Provide the (X, Y) coordinate of the cell's center where the given text is located.  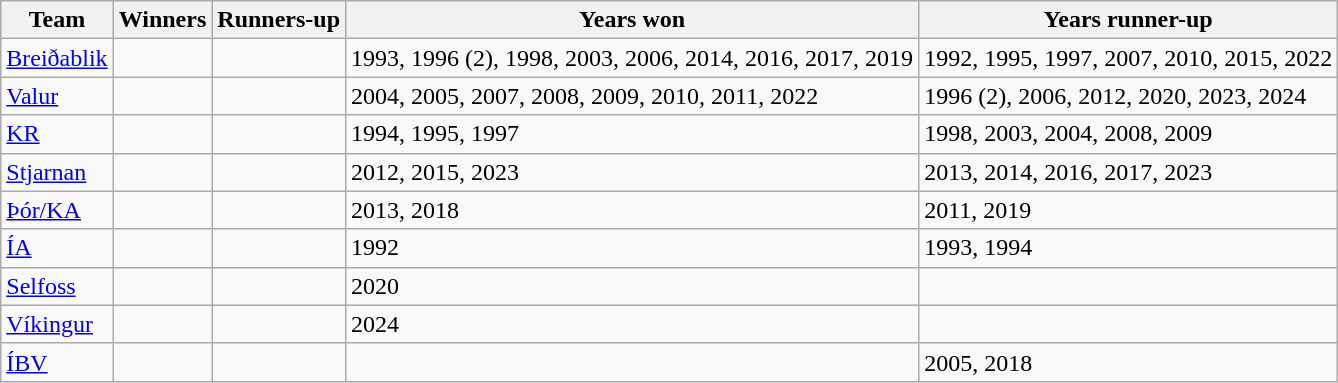
ÍA (57, 248)
2013, 2014, 2016, 2017, 2023 (1128, 172)
1992 (632, 248)
1993, 1994 (1128, 248)
2024 (632, 324)
1994, 1995, 1997 (632, 134)
2020 (632, 286)
2012, 2015, 2023 (632, 172)
Breiðablik (57, 58)
Team (57, 20)
Years runner-up (1128, 20)
1996 (2), 2006, 2012, 2020, 2023, 2024 (1128, 96)
2004, 2005, 2007, 2008, 2009, 2010, 2011, 2022 (632, 96)
Years won (632, 20)
Valur (57, 96)
Stjarnan (57, 172)
Þór/KA (57, 210)
Runners-up (279, 20)
KR (57, 134)
2005, 2018 (1128, 362)
2013, 2018 (632, 210)
ÍBV (57, 362)
1993, 1996 (2), 1998, 2003, 2006, 2014, 2016, 2017, 2019 (632, 58)
Selfoss (57, 286)
Winners (162, 20)
1998, 2003, 2004, 2008, 2009 (1128, 134)
1992, 1995, 1997, 2007, 2010, 2015, 2022 (1128, 58)
Víkingur (57, 324)
2011, 2019 (1128, 210)
